From the cell containing the given text, extract its center point as (X, Y) coordinate. 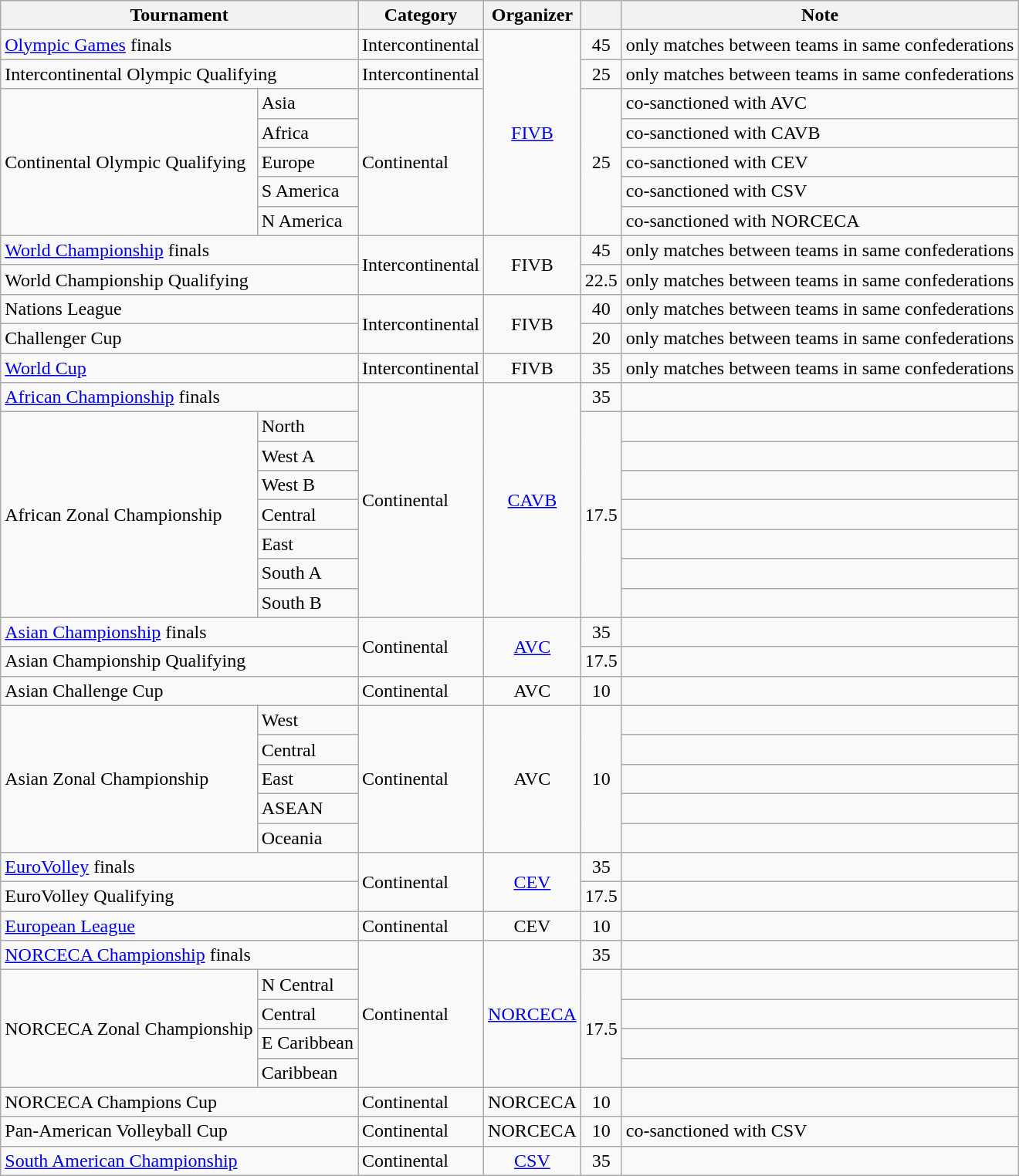
West (307, 720)
EuroVolley finals (179, 867)
Note (820, 15)
22.5 (601, 279)
South A (307, 573)
CSV (533, 1161)
co-sanctioned with NORCECA (820, 221)
Intercontinental Olympic Qualifying (179, 74)
Tournament (179, 15)
Europe (307, 162)
Oceania (307, 837)
Olympic Games finals (179, 45)
African Zonal Championship (129, 515)
Asia (307, 103)
CAVB (533, 500)
co-sanctioned with CAVB (820, 133)
Organizer (533, 15)
Africa (307, 133)
Asian Championship Qualifying (179, 661)
Asian Zonal Championship (129, 779)
N America (307, 221)
Asian Challenge Cup (179, 691)
Caribbean (307, 1073)
World Championship Qualifying (179, 279)
NORCECA Championship finals (179, 955)
African Championship finals (179, 397)
West A (307, 456)
NORCECA Champions Cup (179, 1102)
Category (421, 15)
co-sanctioned with CEV (820, 162)
NORCECA Zonal Championship (129, 1029)
World Cup (179, 368)
Pan-American Volleyball Cup (179, 1131)
20 (601, 338)
co-sanctioned with AVC (820, 103)
North (307, 427)
World Championship finals (179, 250)
40 (601, 309)
ASEAN (307, 808)
Asian Championship finals (179, 632)
Continental Olympic Qualifying (129, 162)
Challenger Cup (179, 338)
South B (307, 603)
West B (307, 485)
N Central (307, 985)
European League (179, 926)
Nations League (179, 309)
EuroVolley Qualifying (179, 897)
South American Championship (179, 1161)
E Caribbean (307, 1043)
S America (307, 191)
